Return the [X, Y] coordinate for the center point of the cell that contains the specified text.  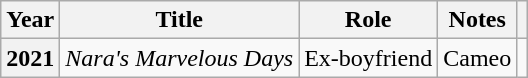
Nara's Marvelous Days [180, 58]
Title [180, 20]
Role [368, 20]
Ex-boyfriend [368, 58]
2021 [30, 58]
Notes [478, 20]
Year [30, 20]
Cameo [478, 58]
